Identify which cell holds the provided text, then report its [x, y] central coordinate. 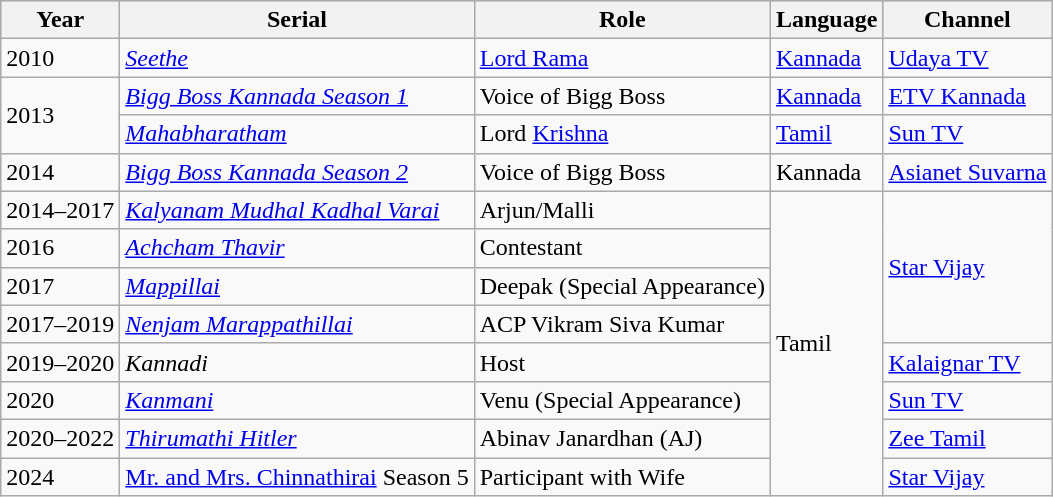
Asianet Suvarna [968, 172]
Kalyanam Mudhal Kadhal Varai [297, 210]
Channel [968, 20]
Language [826, 20]
Abinav Janardhan (AJ) [622, 438]
Mr. and Mrs. Chinnathirai Season 5 [297, 477]
Kanmani [297, 400]
Host [622, 362]
Participant with Wife [622, 477]
ACP Vikram Siva Kumar [622, 324]
Serial [297, 20]
Deepak (Special Appearance) [622, 286]
2024 [60, 477]
2017 [60, 286]
Mahabharatham [297, 134]
Udaya TV [968, 58]
Thirumathi Hitler [297, 438]
2020 [60, 400]
Achcham Thavir [297, 248]
Lord Rama [622, 58]
Bigg Boss Kannada Season 1 [297, 96]
Venu (Special Appearance) [622, 400]
2019–2020 [60, 362]
Bigg Boss Kannada Season 2 [297, 172]
2014–2017 [60, 210]
Role [622, 20]
Mappillai [297, 286]
ETV Kannada [968, 96]
Contestant [622, 248]
2016 [60, 248]
Lord Krishna [622, 134]
Year [60, 20]
2014 [60, 172]
Kalaignar TV [968, 362]
2013 [60, 115]
2020–2022 [60, 438]
Arjun/Malli [622, 210]
Nenjam Marappathillai [297, 324]
2010 [60, 58]
Kannadi [297, 362]
2017–2019 [60, 324]
Zee Tamil [968, 438]
Seethe [297, 58]
